Scan for the cell matching the given text and deliver its (x, y) coordinate at center. 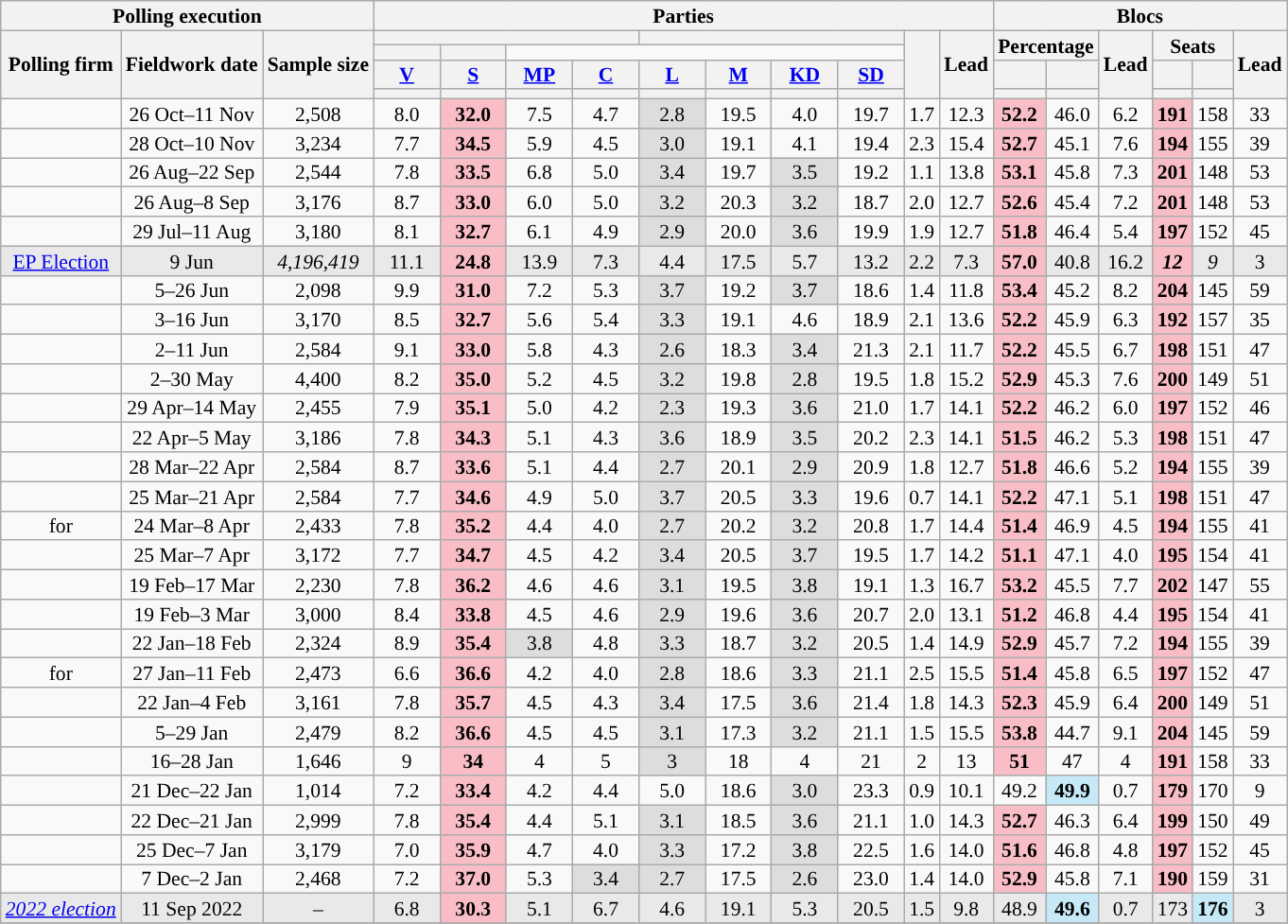
3,179 (318, 849)
40.8 (1072, 261)
1,646 (318, 760)
8.0 (407, 113)
2,473 (318, 673)
170 (1212, 791)
11.7 (966, 350)
1.1 (921, 172)
16–28 Jan (192, 760)
20.8 (871, 526)
35.0 (473, 378)
16.2 (1125, 261)
Fieldwork date (192, 64)
28 Oct–10 Nov (192, 144)
22 Dec–21 Jan (192, 821)
4,196,419 (318, 261)
1.3 (921, 584)
21.3 (871, 350)
35.2 (473, 526)
49.2 (1019, 791)
25 Mar–21 Apr (192, 496)
19.8 (739, 378)
51.6 (1019, 849)
5–26 Jun (192, 289)
19.3 (739, 409)
8.1 (407, 231)
21.0 (871, 409)
44.7 (1072, 732)
1.6 (921, 849)
5–29 Jan (192, 732)
2,468 (318, 880)
2,433 (318, 526)
21 Dec–22 Jan (192, 791)
51.1 (1019, 556)
46.3 (1072, 821)
31 (1260, 880)
35.7 (473, 702)
2–30 May (192, 378)
Blocs (1140, 15)
3,180 (318, 231)
12 (1173, 261)
33.6 (473, 467)
23.0 (871, 880)
202 (1173, 584)
3–16 Jun (192, 320)
53.2 (1019, 584)
3,176 (318, 202)
46 (1260, 409)
V (407, 74)
45.3 (1072, 378)
6.1 (539, 231)
33.5 (473, 172)
7.5 (539, 113)
1.9 (921, 231)
157 (1212, 320)
21 (871, 760)
11 Sep 2022 (192, 908)
M (739, 74)
46.6 (1072, 467)
192 (1173, 320)
0.9 (921, 791)
5.6 (539, 320)
23.3 (871, 791)
13.6 (966, 320)
46.4 (1072, 231)
2,479 (318, 732)
11.8 (966, 289)
179 (1173, 791)
6.6 (407, 673)
2.5 (921, 673)
13.8 (966, 172)
53.1 (1019, 172)
2,098 (318, 289)
S (473, 74)
10.1 (966, 791)
3,000 (318, 615)
34 (473, 760)
5.9 (539, 144)
35.1 (473, 409)
22 Apr–5 May (192, 437)
6.2 (1125, 113)
20.9 (871, 467)
31.0 (473, 289)
2022 election (61, 908)
4.1 (805, 144)
49.6 (1072, 908)
20.1 (739, 467)
21.4 (871, 702)
3,172 (318, 556)
19 Feb–3 Mar (192, 615)
24 Mar–8 Apr (192, 526)
3,170 (318, 320)
22.5 (871, 849)
5.7 (805, 261)
8.9 (407, 643)
KD (805, 74)
18.3 (739, 350)
1,014 (318, 791)
– (318, 908)
Parties (683, 15)
34.3 (473, 437)
45.1 (1072, 144)
2–11 Jun (192, 350)
26 Oct–11 Nov (192, 113)
29 Apr–14 May (192, 409)
32.0 (473, 113)
14.9 (966, 643)
15.2 (966, 378)
2 (921, 760)
53.4 (1019, 289)
16.7 (966, 584)
2,455 (318, 409)
4,400 (318, 378)
5.8 (539, 350)
2,230 (318, 584)
34.5 (473, 144)
52.3 (1019, 702)
199 (1173, 821)
176 (1212, 908)
52.6 (1019, 202)
3,161 (318, 702)
33.8 (473, 615)
26 Aug–8 Sep (192, 202)
46.9 (1072, 526)
Polling firm (61, 64)
13.9 (539, 261)
34.7 (473, 556)
7 Dec–2 Jan (192, 880)
24.8 (473, 261)
EP Election (61, 261)
19.4 (871, 144)
29 Jul–11 Aug (192, 231)
2,999 (318, 821)
2,324 (318, 643)
14.2 (966, 556)
18.5 (739, 821)
55 (1260, 584)
35.9 (473, 849)
46.0 (1072, 113)
7.1 (1125, 880)
150 (1212, 821)
57.0 (1019, 261)
Polling execution (187, 15)
13.2 (871, 261)
12.3 (966, 113)
7.0 (407, 849)
5 (605, 760)
45.2 (1072, 289)
30.3 (473, 908)
2.2 (921, 261)
27 Jan–11 Feb (192, 673)
13.1 (966, 615)
11.1 (407, 261)
18 (739, 760)
34.6 (473, 496)
MP (539, 74)
20.3 (739, 202)
9.9 (407, 289)
17.2 (739, 849)
SD (871, 74)
C (605, 74)
147 (1212, 584)
49.9 (1072, 791)
6.5 (1125, 673)
45.4 (1072, 202)
173 (1173, 908)
20.7 (871, 615)
25 Mar–7 Apr (192, 556)
17.3 (739, 732)
15.4 (966, 144)
Percentage (1046, 45)
26 Aug–22 Sep (192, 172)
9.8 (966, 908)
3,234 (318, 144)
45.7 (1072, 643)
35 (1260, 320)
37.0 (473, 880)
1.0 (921, 821)
3,186 (318, 437)
2,544 (318, 172)
33.4 (473, 791)
25 Dec–7 Jan (192, 849)
28 Mar–22 Apr (192, 467)
8.5 (407, 320)
19.9 (871, 231)
Sample size (318, 64)
51.2 (1019, 615)
8.4 (407, 615)
14.4 (966, 526)
7.9 (407, 409)
19 Feb–17 Mar (192, 584)
159 (1212, 880)
6.3 (1125, 320)
36.2 (473, 584)
51.5 (1019, 437)
53.8 (1019, 732)
Seats (1193, 45)
190 (1173, 880)
13 (966, 760)
49 (1260, 821)
48.9 (1019, 908)
20.0 (739, 231)
22 Jan–18 Feb (192, 643)
22 Jan–4 Feb (192, 702)
2,508 (318, 113)
L (672, 74)
9 Jun (192, 261)
